Capture the cell that displays the provided text and extract its (x, y) central coordinate. 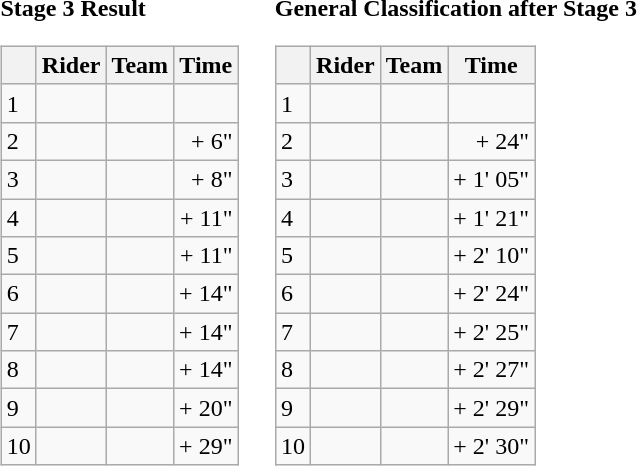
+ 2' 24" (492, 294)
+ 20" (206, 408)
+ 6" (206, 141)
+ 24" (492, 141)
+ 2' 29" (492, 408)
+ 29" (206, 446)
+ 2' 10" (492, 256)
+ 8" (206, 179)
+ 1' 05" (492, 179)
+ 2' 30" (492, 446)
+ 1' 21" (492, 217)
+ 2' 27" (492, 370)
+ 2' 25" (492, 332)
